Detect which cell encompasses the target text, then output its [x, y] center coordinate. 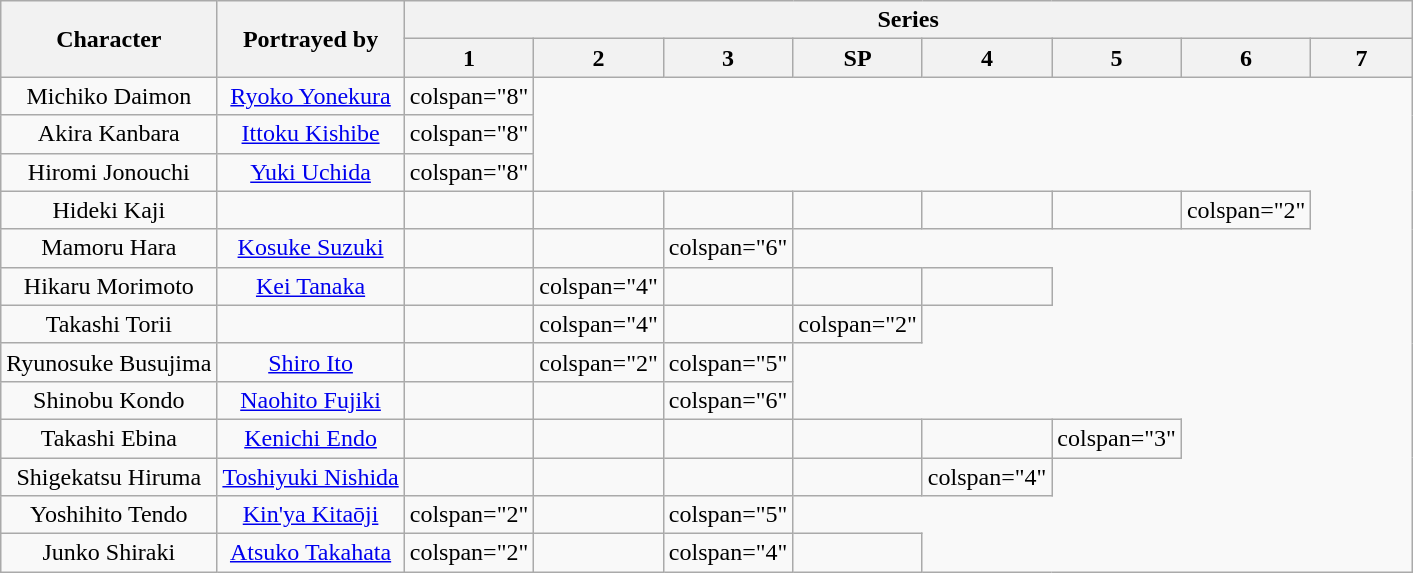
1 [469, 58]
Series [908, 20]
Ryunosuke Busujima [109, 362]
Ittoku Kishibe [310, 134]
Naohito Fujiki [310, 400]
Michiko Daimon [109, 96]
Atsuko Takahata [310, 553]
Hideki Kaji [109, 210]
Kenichi Endo [310, 438]
Hiromi Jonouchi [109, 172]
colspan="3" [1117, 438]
Shiro Ito [310, 362]
Shigekatsu Hiruma [109, 477]
Shinobu Kondo [109, 400]
Portrayed by [310, 39]
Hikaru Morimoto [109, 286]
Junko Shiraki [109, 553]
SP [858, 58]
Takashi Ebina [109, 438]
4 [987, 58]
Toshiyuki Nishida [310, 477]
Takashi Torii [109, 324]
7 [1362, 58]
2 [599, 58]
Akira Kanbara [109, 134]
Kosuke Suzuki [310, 248]
Character [109, 39]
Mamoru Hara [109, 248]
Yoshihito Tendo [109, 515]
Kei Tanaka [310, 286]
6 [1246, 58]
Ryoko Yonekura [310, 96]
3 [728, 58]
Kin'ya Kitaōji [310, 515]
Yuki Uchida [310, 172]
5 [1117, 58]
